Scan for the cell matching the given text and deliver its [x, y] coordinate at center. 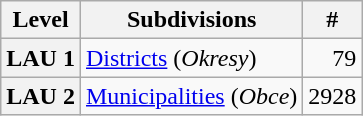
Districts (Okresy) [191, 58]
2928 [332, 96]
Municipalities (Obce) [191, 96]
Level [41, 20]
79 [332, 58]
LAU 2 [41, 96]
# [332, 20]
LAU 1 [41, 58]
Subdivisions [191, 20]
